Provide the (x, y) coordinate of the cell's center where the given text is located.  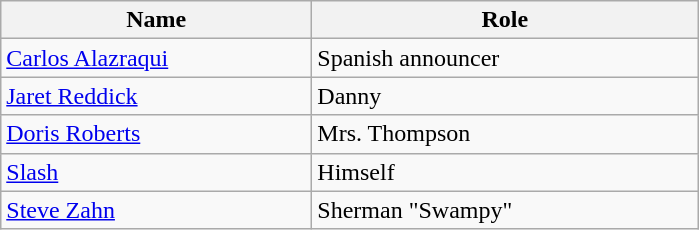
Name (156, 20)
Himself (505, 172)
Doris Roberts (156, 134)
Spanish announcer (505, 58)
Carlos Alazraqui (156, 58)
Danny (505, 96)
Jaret Reddick (156, 96)
Mrs. Thompson (505, 134)
Slash (156, 172)
Role (505, 20)
Steve Zahn (156, 210)
Sherman "Swampy" (505, 210)
